Detect which cell encompasses the target text, then output its [X, Y] center coordinate. 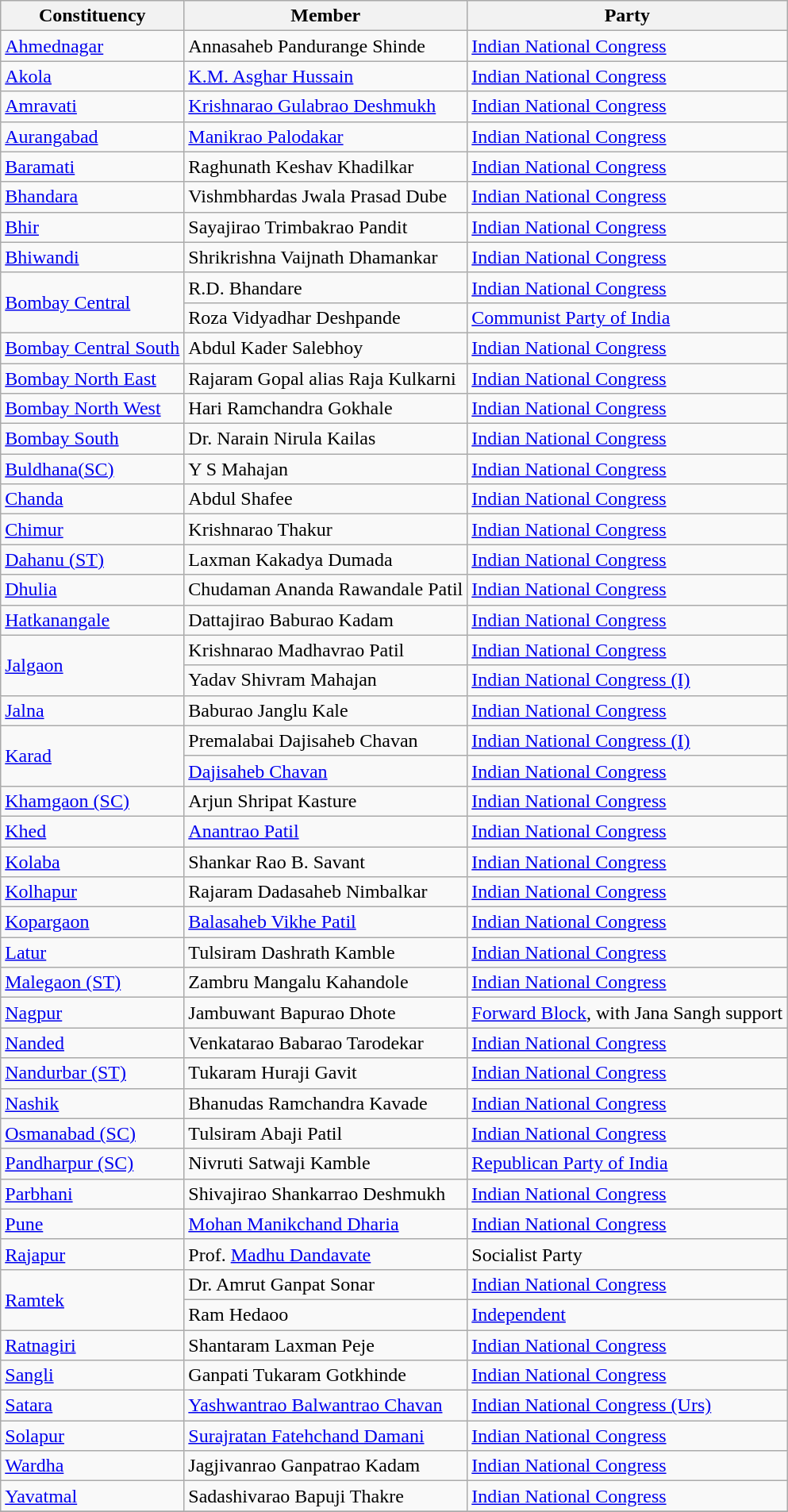
Party [627, 16]
Raghunath Keshav Khadilkar [325, 167]
Nandurbar (ST) [92, 1073]
Jambuwant Bapurao Dhote [325, 1013]
Krishnarao Thakur [325, 529]
Chanda [92, 499]
Vishmbhardas Jwala Prasad Dube [325, 197]
Wardha [92, 1466]
Nagpur [92, 1013]
Ganpati Tukaram Gotkhinde [325, 1375]
Arjun Shripat Kasture [325, 801]
Osmanabad (SC) [92, 1133]
Manikrao Palodakar [325, 137]
Solapur [92, 1436]
Tulsiram Dashrath Kamble [325, 952]
Chimur [92, 529]
Bombay North East [92, 379]
Bhanudas Ramchandra Kavade [325, 1103]
Jalgaon [92, 665]
Venkatarao Babarao Tarodekar [325, 1043]
Sadashivarao Bapuji Thakre [325, 1496]
Jagjivanrao Ganpatrao Kadam [325, 1466]
Abdul Shafee [325, 499]
Chudaman Ananda Rawandale Patil [325, 590]
Yavatmal [92, 1496]
Pandharpur (SC) [92, 1164]
Karad [92, 756]
Bombay North West [92, 409]
Malegaon (ST) [92, 983]
Dhulia [92, 590]
Aurangabad [92, 137]
Sangli [92, 1375]
Mohan Manikchand Dharia [325, 1224]
Dr. Narain Nirula Kailas [325, 439]
Ram Hedaoo [325, 1314]
Premalabai Dajisaheb Chavan [325, 741]
Baramati [92, 167]
Dr. Amrut Ganpat Sonar [325, 1284]
Balasaheb Vikhe Patil [325, 922]
Nivruti Satwaji Kamble [325, 1164]
Annasaheb Pandurange Shinde [325, 46]
Communist Party of India [627, 317]
Republican Party of India [627, 1164]
Laxman Kakadya Dumada [325, 560]
Akola [92, 76]
Rajaram Dadasaheb Nimbalkar [325, 892]
Buldhana(SC) [92, 469]
Zambru Mangalu Kahandole [325, 983]
Independent [627, 1314]
Pune [92, 1224]
Tukaram Huraji Gavit [325, 1073]
Krishnarao Madhavrao Patil [325, 650]
Rajapur [92, 1254]
R.D. Bhandare [325, 287]
Kopargaon [92, 922]
Kolaba [92, 861]
Bombay Central South [92, 348]
Hari Ramchandra Gokhale [325, 409]
Sayajirao Trimbakrao Pandit [325, 227]
Hatkanangale [92, 620]
Ratnagiri [92, 1345]
Rajaram Gopal alias Raja Kulkarni [325, 379]
Forward Block, with Jana Sangh support [627, 1013]
Shantaram Laxman Peje [325, 1345]
Tulsiram Abaji Patil [325, 1133]
Khamgaon (SC) [92, 801]
Surajratan Fatehchand Damani [325, 1436]
Anantrao Patil [325, 831]
Shankar Rao B. Savant [325, 861]
Ahmednagar [92, 46]
Bombay Central [92, 302]
Amravati [92, 106]
Nashik [92, 1103]
Baburao Janglu Kale [325, 710]
Jalna [92, 710]
Dattajirao Baburao Kadam [325, 620]
Latur [92, 952]
Yadav Shivram Mahajan [325, 680]
Indian National Congress (Urs) [627, 1406]
Bhir [92, 227]
Prof. Madhu Dandavate [325, 1254]
Satara [92, 1406]
Bhandara [92, 197]
Krishnarao Gulabrao Deshmukh [325, 106]
Abdul Kader Salebhoy [325, 348]
Ramtek [92, 1299]
Shivajirao Shankarrao Deshmukh [325, 1194]
Constituency [92, 16]
Y S Mahajan [325, 469]
Parbhani [92, 1194]
Member [325, 16]
Nanded [92, 1043]
Bombay South [92, 439]
Yashwantrao Balwantrao Chavan [325, 1406]
Shrikrishna Vaijnath Dhamankar [325, 257]
K.M. Asghar Hussain [325, 76]
Khed [92, 831]
Kolhapur [92, 892]
Roza Vidyadhar Deshpande [325, 317]
Dahanu (ST) [92, 560]
Bhiwandi [92, 257]
Socialist Party [627, 1254]
Dajisaheb Chavan [325, 771]
